Determine the (X, Y) coordinate at the center of the cell enclosing the given text.  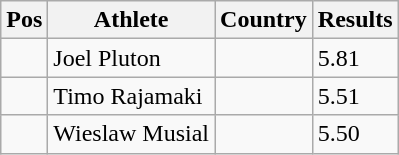
5.51 (355, 96)
Timo Rajamaki (132, 96)
Athlete (132, 20)
Results (355, 20)
5.50 (355, 134)
Joel Pluton (132, 58)
Country (264, 20)
5.81 (355, 58)
Pos (24, 20)
Wieslaw Musial (132, 134)
